Identify which cell holds the provided text, then report its [X, Y] central coordinate. 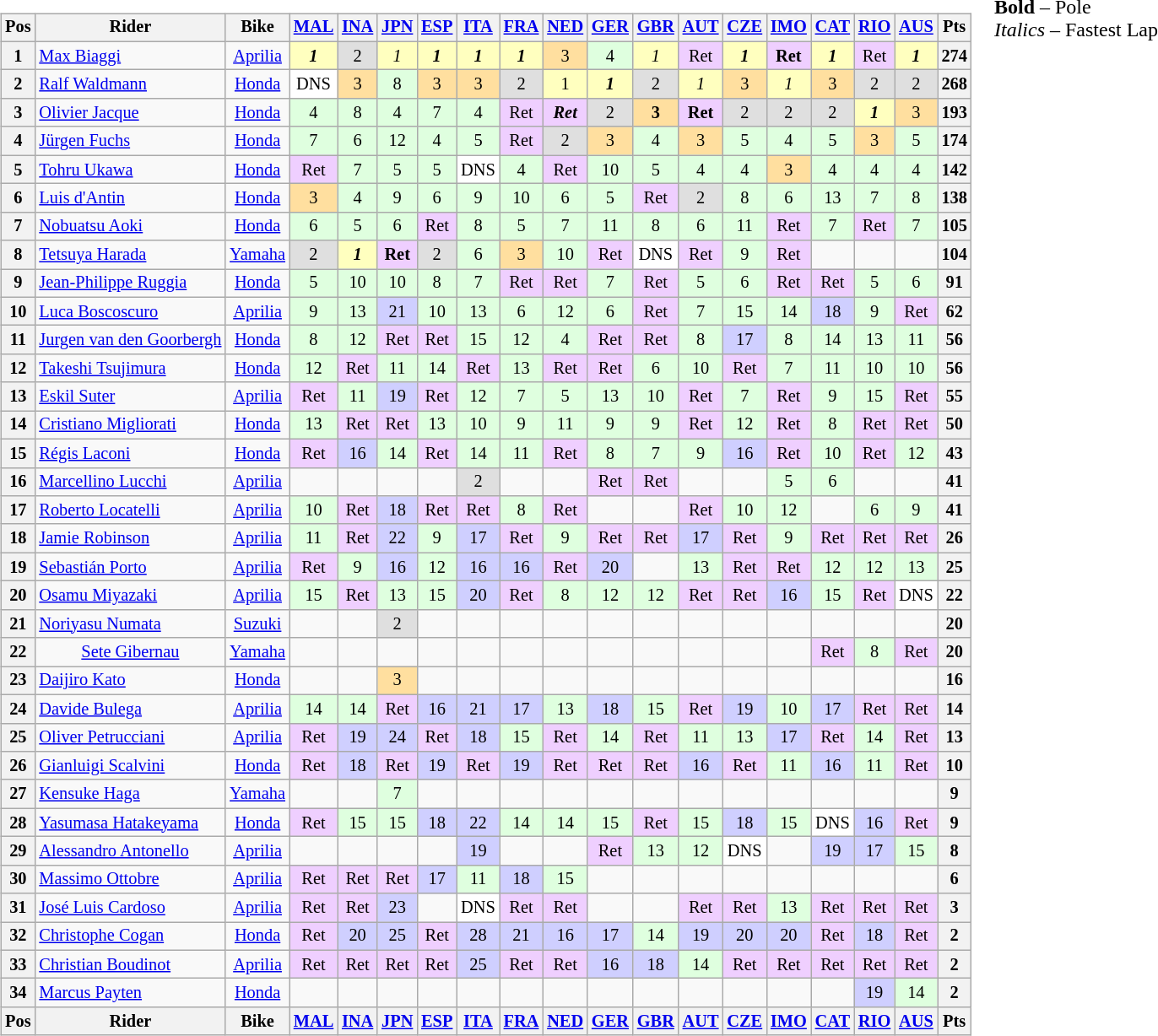
33 [18, 964]
Luca Boscoscuro [130, 311]
Jamie Robinson [130, 538]
91 [955, 283]
Davide Bulega [130, 709]
Sebastián Porto [130, 567]
43 [955, 453]
Yasumasa Hatakeyama [130, 823]
Gianluigi Scalvini [130, 766]
193 [955, 113]
268 [955, 84]
Jürgen Fuchs [130, 141]
Tohru Ukawa [130, 170]
105 [955, 226]
Nobuatsu Aoki [130, 226]
104 [955, 255]
Massimo Ottobre [130, 879]
Noriyasu Numata [130, 623]
Osamu Miyazaki [130, 596]
Takeshi Tsujimura [130, 369]
34 [18, 993]
Oliver Petrucciani [130, 737]
32 [18, 936]
Cristiano Migliorati [130, 425]
José Luis Cardoso [130, 908]
Régis Laconi [130, 453]
Jean-Philippe Ruggia [130, 283]
274 [955, 56]
55 [955, 397]
30 [18, 879]
62 [955, 311]
Christian Boudinot [130, 964]
Marcus Payten [130, 993]
Kensuke Haga [130, 794]
Christophe Cogan [130, 936]
Daijiro Kato [130, 681]
Olivier Jacque [130, 113]
27 [18, 794]
174 [955, 141]
50 [955, 425]
138 [955, 198]
Max Biaggi [130, 56]
142 [955, 170]
Luis d'Antin [130, 198]
Jurgen van den Goorbergh [130, 340]
Roberto Locatelli [130, 510]
Marcellino Lucchi [130, 482]
Suzuki [257, 623]
29 [18, 851]
Ralf Waldmann [130, 84]
Tetsuya Harada [130, 255]
Sete Gibernau [130, 652]
Alessandro Antonello [130, 851]
Eskil Suter [130, 397]
31 [18, 908]
